Find where the given text appears and provide that cell's center as (X, Y) coordinate. 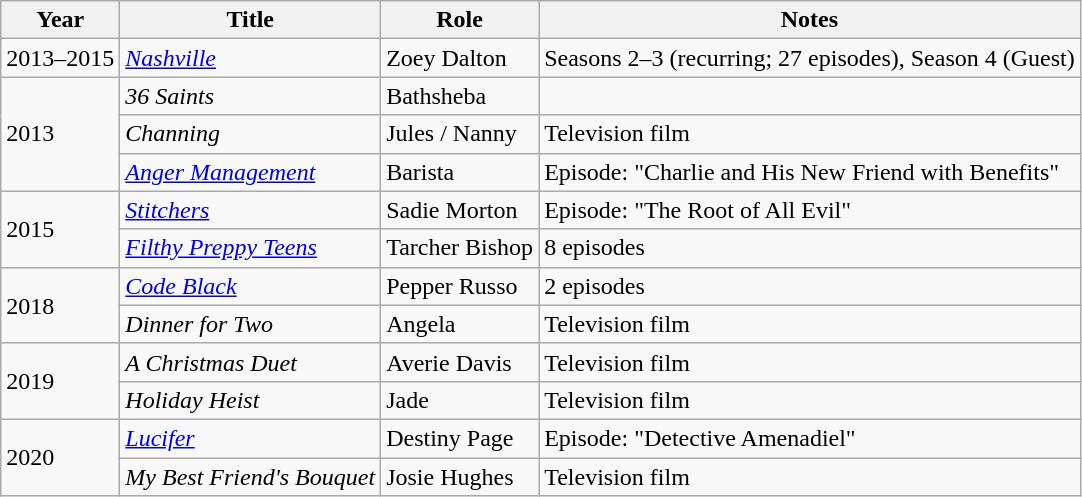
Destiny Page (460, 438)
2018 (60, 305)
Episode: "Charlie and His New Friend with Benefits" (810, 172)
Notes (810, 20)
Josie Hughes (460, 477)
Zoey Dalton (460, 58)
Episode: "The Root of All Evil" (810, 210)
Filthy Preppy Teens (250, 248)
Code Black (250, 286)
Nashville (250, 58)
Year (60, 20)
Role (460, 20)
2 episodes (810, 286)
36 Saints (250, 96)
Pepper Russo (460, 286)
2020 (60, 457)
Averie Davis (460, 362)
Title (250, 20)
8 episodes (810, 248)
Holiday Heist (250, 400)
2015 (60, 229)
Dinner for Two (250, 324)
Barista (460, 172)
My Best Friend's Bouquet (250, 477)
Seasons 2–3 (recurring; 27 episodes), Season 4 (Guest) (810, 58)
2019 (60, 381)
2013 (60, 134)
Tarcher Bishop (460, 248)
A Christmas Duet (250, 362)
Jade (460, 400)
Sadie Morton (460, 210)
Jules / Nanny (460, 134)
2013–2015 (60, 58)
Episode: "Detective Amenadiel" (810, 438)
Angela (460, 324)
Stitchers (250, 210)
Bathsheba (460, 96)
Anger Management (250, 172)
Lucifer (250, 438)
Channing (250, 134)
